Return [X, Y] of the center of cell containing provided text 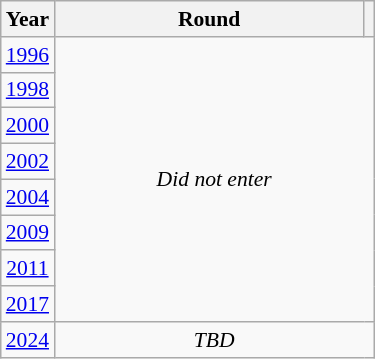
2011 [28, 269]
1996 [28, 55]
Did not enter [214, 180]
TBD [214, 340]
2024 [28, 340]
2009 [28, 233]
Round [209, 19]
2002 [28, 162]
Year [28, 19]
2004 [28, 197]
2017 [28, 304]
1998 [28, 90]
2000 [28, 126]
